Return the [x, y] coordinate for the center point of the cell that contains the specified text.  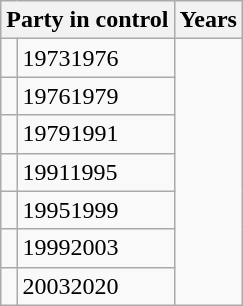
20032020 [96, 286]
19992003 [96, 248]
19911995 [96, 172]
Years [208, 20]
19731976 [96, 58]
Party in control [88, 20]
19951999 [96, 210]
19791991 [96, 134]
19761979 [96, 96]
